Scan for the cell matching the given text and deliver its [X, Y] coordinate at center. 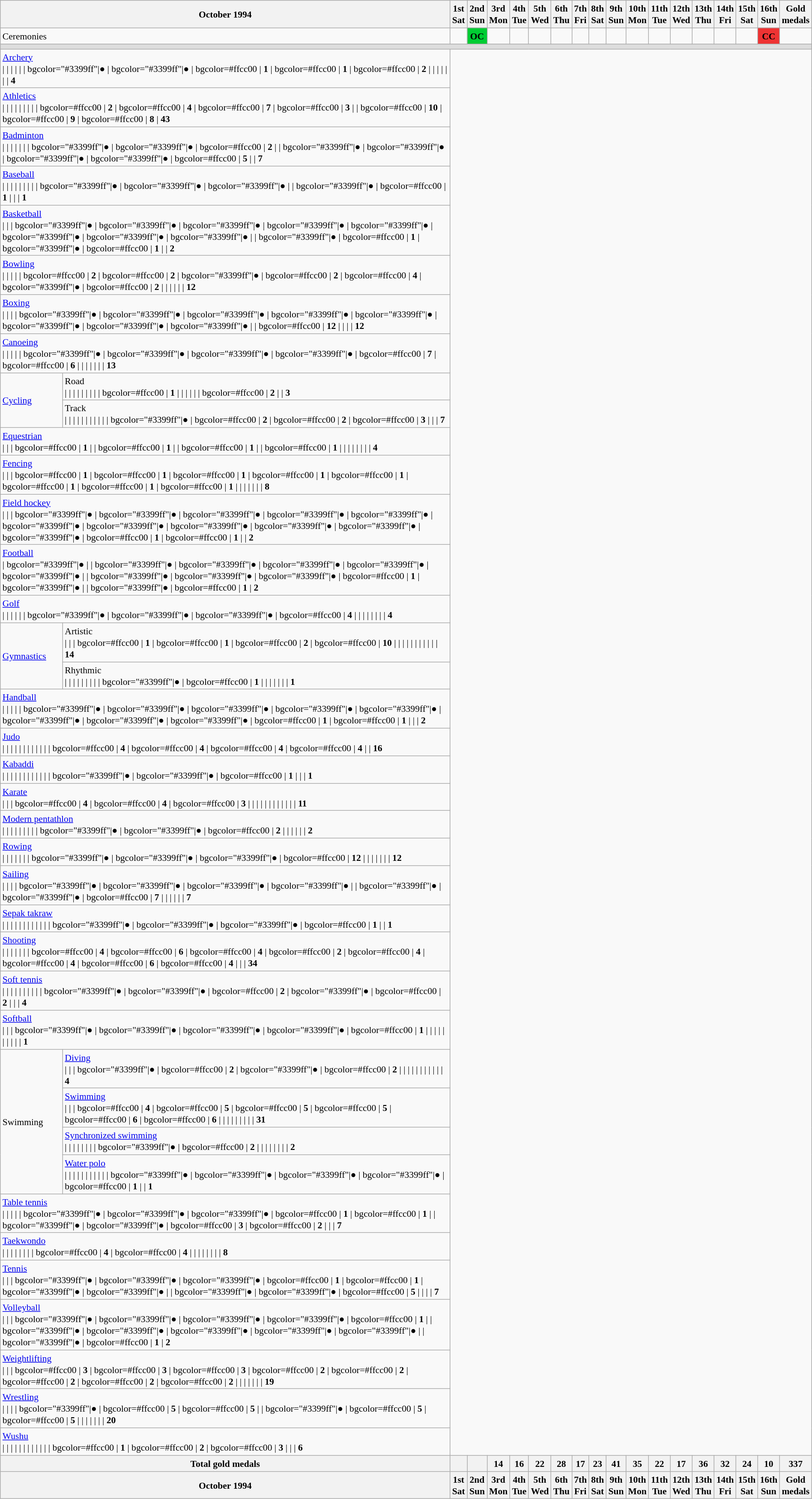
Archery| | | | | | bgcolor="#3399ff"|● | bgcolor="#3399ff"|● | bgcolor=#ffcc00 | 1 | bgcolor=#ffcc00 | 1 | bgcolor=#ffcc00 | 2 | | | | | | | 4 [225, 69]
337 [796, 1463]
Kabaddi| | | | | | | | | | | | bgcolor="#3399ff"|● | bgcolor="#3399ff"|● | bgcolor=#ffcc00 | 1 | | | 1 [225, 770]
10 [768, 1463]
Soft tennis| | | | | | | | | | bgcolor="#3399ff"|● | bgcolor="#3399ff"|● | bgcolor=#ffcc00 | 2 | bgcolor="#3399ff"|● | bgcolor=#ffcc00 | 2 | | | 4 [225, 990]
Diving| | | bgcolor="#3399ff"|● | bgcolor=#ffcc00 | 2 | bgcolor="#3399ff"|● | bgcolor=#ffcc00 | 2 | | | | | | | | | | | 4 [256, 1069]
Wushu| | | | | | | | | | | | bgcolor=#ffcc00 | 1 | bgcolor=#ffcc00 | 2 | bgcolor=#ffcc00 | 3 | | | 6 [225, 1442]
Cycling [32, 400]
14 [499, 1463]
OC [477, 36]
Swimming [32, 1122]
CC [768, 36]
41 [616, 1463]
35 [637, 1463]
Artistic| | | bgcolor=#ffcc00 | 1 | bgcolor=#ffcc00 | 1 | bgcolor=#ffcc00 | 2 | bgcolor=#ffcc00 | 10 | | | | | | | | | | | 14 [256, 642]
Total gold medals [225, 1463]
Water polo| | | | | | | | | | | bgcolor="#3399ff"|● | bgcolor="#3399ff"|● | bgcolor="#3399ff"|● | bgcolor="#3399ff"|● | bgcolor=#ffcc00 | 1 | | 1 [256, 1174]
Karate| | | bgcolor=#ffcc00 | 4 | bgcolor=#ffcc00 | 4 | bgcolor=#ffcc00 | 3 | | | | | | | | | | | | 11 [225, 797]
Rowing| | | | | | | bgcolor="#3399ff"|● | bgcolor="#3399ff"|● | bgcolor="#3399ff"|● | bgcolor=#ffcc00 | 12 | | | | | | | 12 [225, 852]
23 [597, 1463]
Taekwondo| | | | | | | | bgcolor=#ffcc00 | 4 | bgcolor=#ffcc00 | 4 | | | | | | | | 8 [225, 1246]
Baseball| | | | | | | | | bgcolor="#3399ff"|● | bgcolor="#3399ff"|● | bgcolor="#3399ff"|● | | bgcolor="#3399ff"|● | bgcolor=#ffcc00 | 1 | | | 1 [225, 186]
Sepak takraw| | | | | | | | | | | | bgcolor="#3399ff"|● | bgcolor="#3399ff"|● | bgcolor="#3399ff"|● | bgcolor=#ffcc00 | 1 | | 1 [225, 918]
Golf| | | | | | bgcolor="#3399ff"|● | bgcolor="#3399ff"|● | bgcolor="#3399ff"|● | bgcolor=#ffcc00 | 4 | | | | | | | | 4 [225, 609]
Synchronized swimming| | | | | | | | bgcolor="#3399ff"|● | bgcolor=#ffcc00 | 2 | | | | | | | | 2 [256, 1141]
Softball| | | bgcolor="#3399ff"|● | bgcolor="#3399ff"|● | bgcolor="#3399ff"|● | bgcolor="#3399ff"|● | bgcolor=#ffcc00 | 1 | | | | | | | | | | 1 [225, 1030]
Track| | | | | | | | | | | bgcolor="#3399ff"|● | bgcolor=#ffcc00 | 2 | bgcolor=#ffcc00 | 2 | bgcolor=#ffcc00 | 3 | | | 7 [256, 414]
Judo| | | | | | | | | | | | bgcolor=#ffcc00 | 4 | bgcolor=#ffcc00 | 4 | bgcolor=#ffcc00 | 4 | bgcolor=#ffcc00 | 4 | | 16 [225, 742]
24 [747, 1463]
28 [562, 1463]
16 [519, 1463]
Rhythmic| | | | | | | | | bgcolor="#3399ff"|● | bgcolor=#ffcc00 | 1 | | | | | | | 1 [256, 675]
36 [703, 1463]
Modern pentathlon| | | | | | | | | bgcolor="#3399ff"|● | bgcolor="#3399ff"|● | bgcolor=#ffcc00 | 2 | | | | | | 2 [225, 824]
Road| | | | | | | | | bgcolor=#ffcc00 | 1 | | | | | | bgcolor=#ffcc00 | 2 | | 3 [256, 386]
Equestrian| | | bgcolor=#ffcc00 | 1 | | bgcolor=#ffcc00 | 1 | | bgcolor=#ffcc00 | 1 | | bgcolor=#ffcc00 | 1 | | | | | | | | 4 [225, 441]
Ceremonies [225, 36]
Gymnastics [32, 656]
32 [725, 1463]
